Detect which cell encompasses the target text, then output its [x, y] center coordinate. 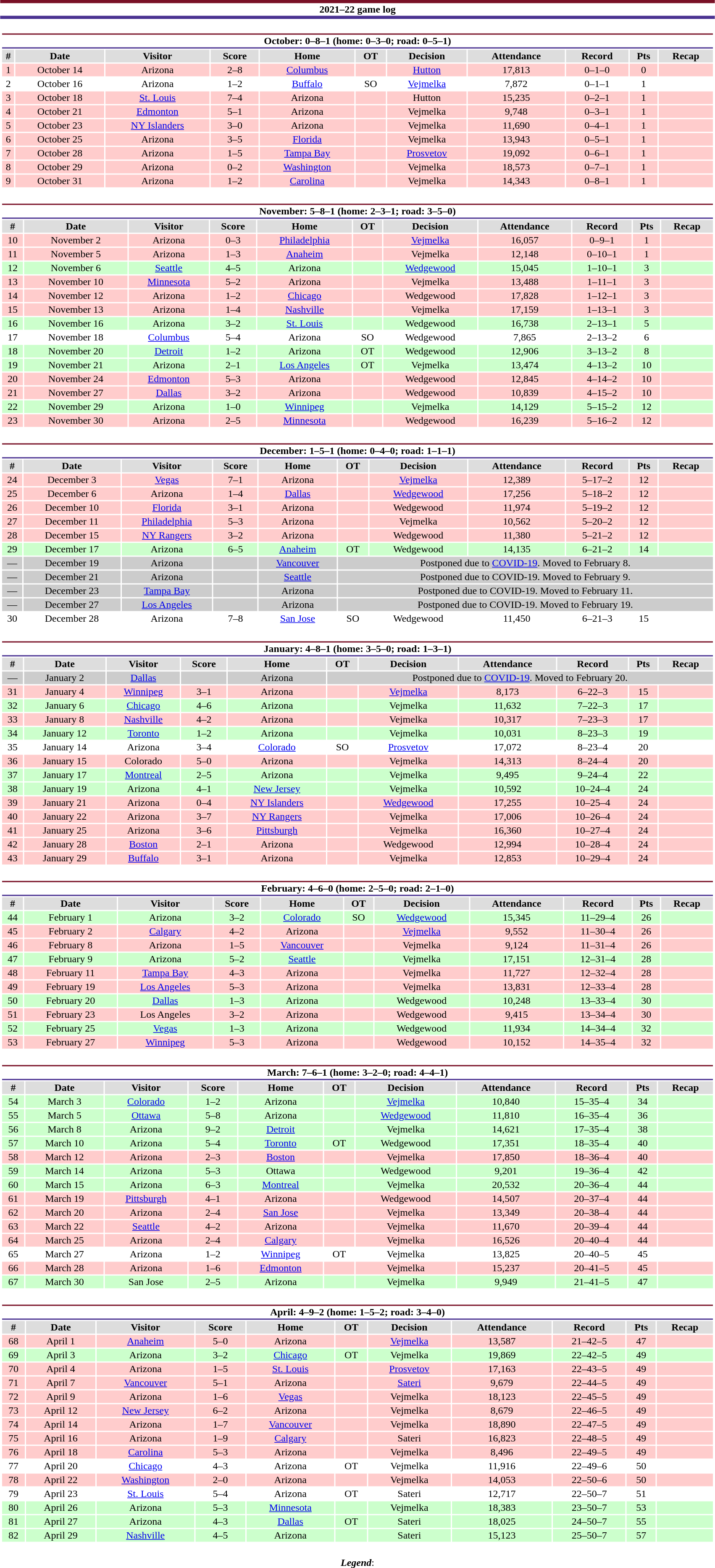
December 23 [72, 591]
15,235 [516, 98]
16,057 [525, 240]
January 2 [65, 678]
31 [13, 692]
21 [13, 393]
5–16–2 [602, 421]
Postponed due to COVID-19. Moved to February 11. [525, 591]
12,845 [525, 379]
2–8 [235, 70]
April 14 [61, 1425]
4–13–2 [602, 365]
22–43–5 [589, 1369]
October 21 [60, 111]
6–21–2 [597, 549]
9,552 [517, 931]
2–13–1 [602, 323]
9–24–4 [592, 775]
9,748 [516, 111]
November 18 [76, 338]
February 9 [71, 959]
November 10 [76, 282]
10,317 [507, 719]
8–24–4 [592, 761]
17,006 [507, 817]
23–50–7 [589, 1508]
0–5–1 [597, 139]
80 [13, 1508]
March 27 [65, 1254]
12–32–4 [598, 973]
Postponed due to COVID-19. Moved to February 9. [525, 577]
23 [13, 421]
59 [13, 1171]
37 [13, 775]
December 21 [72, 577]
4–15–2 [602, 393]
March 5 [65, 1115]
5–18–2 [597, 494]
7–4 [235, 98]
22–45–5 [589, 1397]
8–23–3 [592, 734]
10–26–4 [592, 817]
20,532 [506, 1185]
17,151 [517, 959]
19–36–4 [591, 1171]
17,072 [507, 747]
13,943 [516, 139]
9,949 [506, 1282]
18–36–4 [591, 1157]
16,360 [507, 830]
16,738 [525, 323]
10–28–4 [592, 845]
3–0 [235, 126]
March 3 [65, 1102]
0–1–0 [597, 70]
March 20 [65, 1213]
April 29 [61, 1536]
27 [12, 522]
64 [13, 1241]
13–34–4 [598, 1014]
20–39–4 [591, 1226]
14,129 [525, 407]
8–23–4 [592, 747]
20–40–4 [591, 1241]
18,123 [502, 1397]
March 12 [65, 1157]
9,124 [517, 945]
1–7 [220, 1425]
11,810 [506, 1115]
19,092 [516, 153]
16,823 [502, 1438]
8,496 [502, 1452]
December 6 [72, 494]
14,053 [502, 1480]
58 [13, 1157]
16 [13, 323]
41 [13, 830]
78 [13, 1480]
April 20 [61, 1466]
November: 5–8–1 (home: 2–3–1; road: 3–5–0) [357, 211]
9,495 [507, 775]
12–31–4 [598, 959]
20–37–4 [591, 1198]
0–2 [235, 167]
April 16 [61, 1438]
16,526 [506, 1241]
33 [13, 719]
14,343 [516, 181]
74 [13, 1425]
16,239 [525, 421]
0–10–1 [602, 254]
20–40–5 [591, 1254]
68 [13, 1341]
6–3 [213, 1185]
18,890 [502, 1425]
21–41–5 [591, 1282]
15,237 [506, 1268]
January 25 [65, 830]
11,632 [507, 706]
April 9 [61, 1397]
November 30 [76, 421]
7–22–3 [592, 706]
17,159 [525, 310]
17,255 [507, 802]
3–13–2 [602, 351]
10,592 [507, 789]
17,828 [525, 296]
Postponed due to COVID-19. Moved to February 20. [520, 678]
14–35–4 [598, 1042]
11 [13, 254]
82 [13, 1536]
3–7 [204, 817]
10–25–4 [592, 802]
November 21 [76, 365]
0–6–1 [597, 153]
11,670 [506, 1226]
10,152 [517, 1042]
December: 1–5–1 (home: 0–4–0; road: 1–1–1) [357, 451]
December 28 [72, 618]
15,045 [525, 268]
October 25 [60, 139]
April 7 [61, 1383]
62 [13, 1213]
11–31–4 [598, 945]
1–13–1 [602, 310]
February 1 [71, 918]
January 17 [65, 775]
22–44–5 [589, 1383]
17,850 [506, 1157]
18,573 [516, 167]
11–30–4 [598, 931]
20–38–4 [591, 1213]
November 5 [76, 254]
69 [13, 1355]
November 6 [76, 268]
0–4 [204, 802]
February 23 [71, 1014]
46 [13, 945]
63 [13, 1226]
13,488 [525, 282]
9,415 [517, 1014]
10,562 [517, 522]
5–15–2 [602, 407]
13,825 [506, 1254]
10,840 [506, 1102]
72 [13, 1397]
11–29–4 [598, 918]
October 16 [60, 84]
14,313 [507, 761]
April 4 [61, 1369]
0–2–1 [597, 98]
2–3 [213, 1157]
4–6 [204, 706]
73 [13, 1410]
December 10 [72, 507]
0–4–1 [597, 126]
November 2 [76, 240]
January 8 [65, 719]
Postponed due to COVID-19. Moved to February 8. [525, 563]
October 29 [60, 167]
January 12 [65, 734]
March 19 [65, 1198]
24–50–7 [589, 1521]
60 [13, 1185]
April 26 [61, 1508]
11,380 [517, 535]
10–24–4 [592, 789]
April 23 [61, 1494]
7,865 [525, 338]
1–11–1 [602, 282]
11,934 [517, 1029]
4 [8, 111]
December 19 [72, 563]
22–49–6 [589, 1466]
8,679 [502, 1410]
1–10–1 [602, 268]
12,994 [507, 845]
March 10 [65, 1143]
19,869 [502, 1355]
22–50–6 [589, 1480]
22–49–5 [589, 1452]
76 [13, 1452]
April 1 [61, 1341]
2–13–2 [602, 338]
0–9–1 [602, 240]
13 [13, 282]
March 22 [65, 1226]
52 [13, 1029]
11,690 [516, 126]
9,679 [502, 1383]
March 30 [65, 1282]
January 21 [65, 802]
61 [13, 1198]
0–1–1 [597, 84]
2 [8, 84]
April 18 [61, 1452]
0–7–1 [597, 167]
6–21–3 [597, 618]
February: 4–6–0 (home: 2–5–0; road: 2–1–0) [357, 889]
February 11 [71, 973]
January 15 [65, 761]
9 [8, 181]
3–5 [235, 139]
13,349 [506, 1213]
5–8 [213, 1115]
25–50–7 [589, 1536]
10,839 [525, 393]
65 [13, 1254]
December 17 [72, 549]
April 22 [61, 1480]
6–22–3 [592, 692]
2021–22 game log [357, 9]
10–29–4 [592, 858]
22–50–7 [589, 1494]
10,031 [507, 734]
December 3 [72, 480]
March: 7–6–1 (home: 3–2–0; road: 4–4–1) [357, 1073]
13,474 [525, 365]
10–27–4 [592, 830]
77 [13, 1466]
April: 4–9–2 (home: 1–5–2; road: 3–4–0) [357, 1312]
18 [13, 351]
November 24 [76, 379]
March 8 [65, 1130]
October 14 [60, 70]
22–48–5 [589, 1438]
17,351 [506, 1143]
April 3 [61, 1355]
October 31 [60, 181]
17,163 [502, 1369]
17,256 [517, 494]
10,248 [517, 1001]
7,872 [516, 84]
Postponed due to COVID-19. Moved to February 19. [525, 605]
November 27 [76, 393]
0–3 [233, 240]
5–19–2 [597, 507]
November 12 [76, 296]
5–21–2 [597, 535]
October 23 [60, 126]
5–20–2 [597, 522]
November 13 [76, 310]
39 [13, 802]
February 19 [71, 987]
11,727 [517, 973]
43 [13, 858]
13,587 [502, 1341]
17,813 [516, 70]
February 2 [71, 931]
January 4 [65, 692]
April 12 [61, 1410]
81 [13, 1521]
February 20 [71, 1001]
4–14–2 [602, 379]
0–8–1 [597, 181]
12,853 [507, 858]
January 6 [65, 706]
12,148 [525, 254]
November 16 [76, 323]
December 11 [72, 522]
7 [8, 153]
13,831 [517, 987]
14–34–4 [598, 1029]
11,974 [517, 507]
November 20 [76, 351]
12–33–4 [598, 987]
April 27 [61, 1521]
25 [12, 494]
2–0 [220, 1480]
18,025 [502, 1521]
January: 4–8–1 (home: 3–5–0; road: 1–3–1) [357, 649]
5–17–2 [597, 480]
1–0 [233, 407]
January 19 [65, 789]
October 18 [60, 98]
21–42–5 [589, 1341]
1–12–1 [602, 296]
14,135 [517, 549]
14,621 [506, 1130]
22–46–5 [589, 1410]
18–35–4 [591, 1143]
67 [13, 1282]
15,345 [517, 918]
March 25 [65, 1241]
18,383 [502, 1508]
January 22 [65, 817]
October: 0–8–1 (home: 0–3–0; road: 0–5–1) [357, 41]
13–33–4 [598, 1001]
75 [13, 1438]
20–41–5 [591, 1268]
1–9 [220, 1438]
11,450 [517, 618]
February 8 [71, 945]
71 [13, 1383]
March 15 [65, 1185]
22–47–5 [589, 1425]
56 [13, 1130]
November 29 [76, 407]
15–35–4 [591, 1102]
0 [644, 70]
22–42–5 [589, 1355]
7–8 [235, 618]
January 28 [65, 845]
14,507 [506, 1198]
February 25 [71, 1029]
12,717 [502, 1494]
66 [13, 1268]
12,389 [517, 480]
0–3–1 [597, 111]
March 14 [65, 1171]
6–5 [235, 549]
15,123 [502, 1536]
January 14 [65, 747]
3–6 [204, 830]
9–2 [213, 1130]
7–23–3 [592, 719]
7–1 [235, 480]
February 27 [71, 1042]
January 29 [65, 858]
17–35–4 [591, 1130]
79 [13, 1494]
70 [13, 1369]
3–4 [204, 747]
16–35–4 [591, 1115]
December 27 [72, 605]
54 [13, 1102]
March 28 [65, 1268]
35 [13, 747]
December 15 [72, 535]
11,916 [502, 1466]
8,173 [507, 692]
6–2 [220, 1410]
29 [12, 549]
48 [13, 973]
9,201 [506, 1171]
October 28 [60, 153]
20–36–4 [591, 1185]
12,906 [525, 351]
